Find where the given text appears and provide that cell's center as (x, y) coordinate. 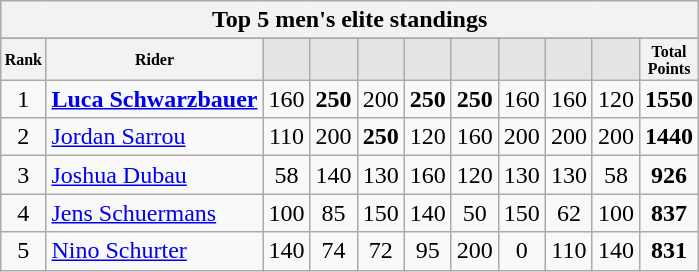
Luca Schwarzbauer (154, 99)
Jordan Sarrou (154, 137)
0 (522, 251)
85 (334, 213)
Rider (154, 60)
1440 (670, 137)
74 (334, 251)
831 (670, 251)
TotalPoints (670, 60)
837 (670, 213)
2 (24, 137)
3 (24, 175)
95 (428, 251)
5 (24, 251)
Nino Schurter (154, 251)
4 (24, 213)
Joshua Dubau (154, 175)
72 (380, 251)
926 (670, 175)
Jens Schuermans (154, 213)
1 (24, 99)
62 (568, 213)
1550 (670, 99)
50 (474, 213)
Rank (24, 60)
Top 5 men's elite standings (350, 20)
